Return the [X, Y] coordinate for the center point of the cell that contains the specified text.  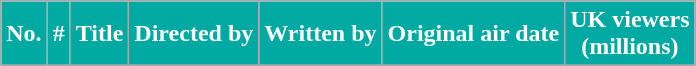
Original air date [474, 34]
Written by [320, 34]
# [58, 34]
No. [24, 34]
UK viewers(millions) [630, 34]
Directed by [194, 34]
Title [100, 34]
